Capture the cell that displays the provided text and extract its (x, y) central coordinate. 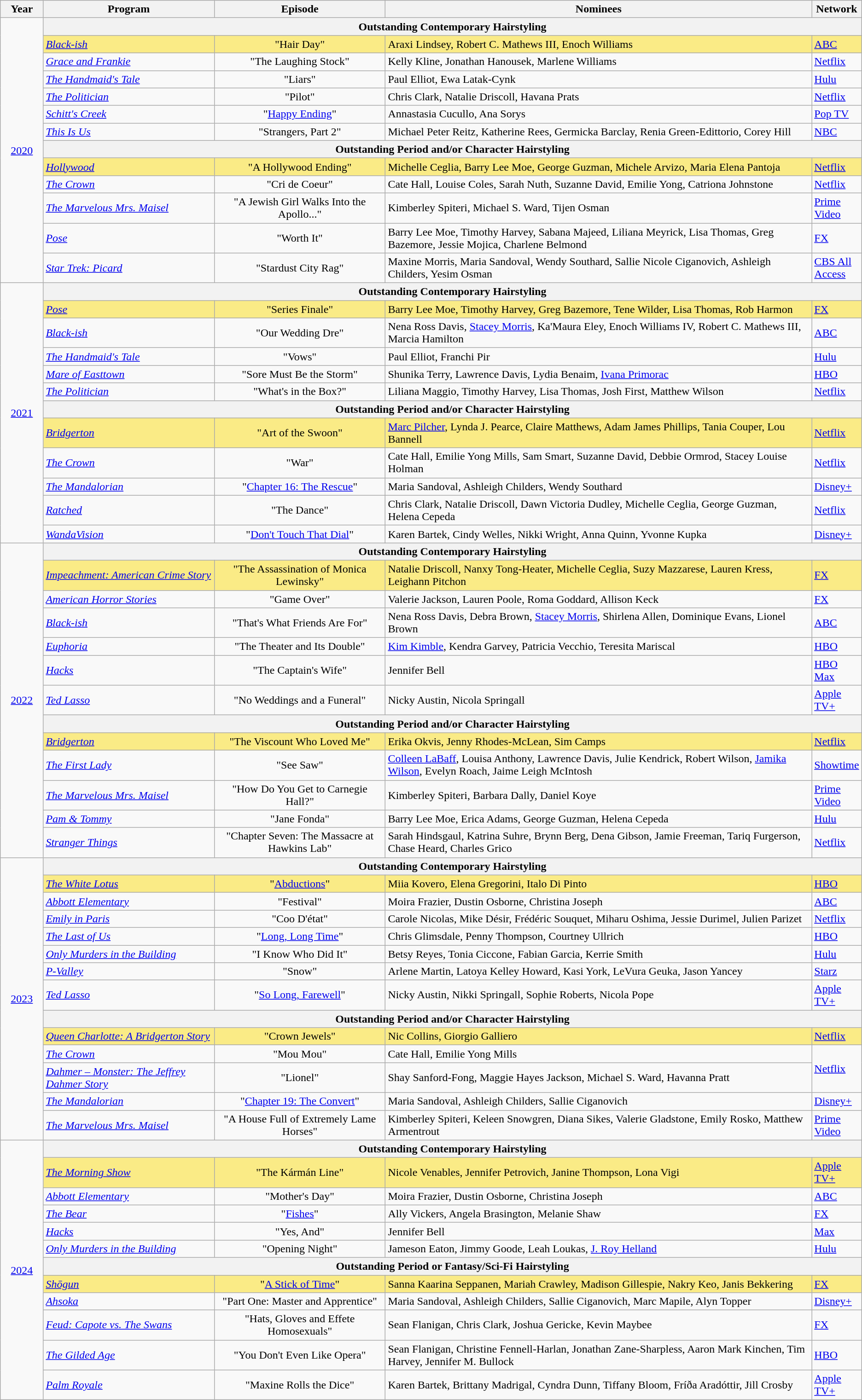
"You Don't Even Like Opera" (300, 1355)
Nicky Austin, Nicola Springall (599, 700)
Barry Lee Moe, Erica Adams, George Guzman, Helena Cepeda (599, 819)
Grace and Frankie (129, 62)
Nominees (599, 9)
Starz (837, 972)
NBC (837, 132)
Shay Sanford-Fong, Maggie Hayes Jackson, Michael S. Ward, Havanna Pratt (599, 1078)
"No Weddings and a Funeral" (300, 700)
American Horror Stories (129, 599)
The Bear (129, 1214)
"Lionel" (300, 1078)
Palm Royale (129, 1385)
Pam & Tommy (129, 819)
Nena Ross Davis, Debra Brown, Stacey Morris, Shirlena Allen, Dominique Evans, Lionel Brown (599, 623)
This Is Us (129, 132)
Kim Kimble, Kendra Garvey, Patricia Vecchio, Teresita Mariscal (599, 647)
Pop TV (837, 114)
"Vows" (300, 357)
Natalie Driscoll, Nanxy Tong-Heater, Michelle Ceglia, Suzy Mazzarese, Lauren Kress, Leighann Pitchon (599, 575)
Liliana Maggio, Timothy Harvey, Lisa Thomas, Josh First, Matthew Wilson (599, 392)
Michelle Ceglia, Barry Lee Moe, George Guzman, Michele Arvizo, Maria Elena Pantoja (599, 167)
Episode (300, 9)
Karen Bartek, Brittany Madrigal, Cyndra Dunn, Tiffany Bloom, Fríða Aradóttir, Jill Crosby (599, 1385)
Schitt's Creek (129, 114)
Sean Flanigan, Christine Fennell-Harlan, Jonathan Zane-Sharpless, Aaron Mark Kinchen, Tim Harvey, Jennifer M. Bullock (599, 1355)
The Gilded Age (129, 1355)
"Our Wedding Dre" (300, 333)
Sarah Hindsgaul, Katrina Suhre, Brynn Berg, Dena Gibson, Jamie Freeman, Tariq Furgerson, Chase Heard, Charles Grico (599, 842)
"I Know Who Did It" (300, 954)
Outstanding Period or Fantasy/Sci-Fi Hairstyling (452, 1266)
"Stardust City Rag" (300, 268)
Nic Collins, Giorgio Galliero (599, 1036)
Sean Flanigan, Chris Clark, Joshua Gericke, Kevin Maybee (599, 1325)
Year (22, 9)
Betsy Reyes, Tonia Ciccone, Fabian Garcia, Kerrie Smith (599, 954)
Miia Kovero, Elena Gregorini, Italo Di Pinto (599, 884)
Barry Lee Moe, Timothy Harvey, Sabana Majeed, Liliana Meyrick, Lisa Thomas, Greg Bazemore, Jessie Mojica, Charlene Belmond (599, 237)
Annastasia Cucullo, Ana Sorys (599, 114)
Arlene Martin, Latoya Kelley Howard, Kasi York, LeVura Geuka, Jason Yancey (599, 972)
"Part One: Master and Apprentice" (300, 1302)
"Don't Touch That Dial" (300, 534)
"Jane Fonda" (300, 819)
"A Jewish Girl Walks Into the Apollo..." (300, 208)
"Hair Day" (300, 44)
"The Kármán Line" (300, 1173)
Chris Clark, Natalie Driscoll, Dawn Victoria Dudley, Michelle Ceglia, George Guzman, Helena Cepeda (599, 510)
"Sore Must Be the Storm" (300, 374)
Araxi Lindsey, Robert C. Mathews III, Enoch Williams (599, 44)
"Series Finale" (300, 309)
Maria Sandoval, Ashleigh Childers, Wendy Southard (599, 486)
Dahmer – Monster: The Jeffrey Dahmer Story (129, 1078)
Program (129, 9)
2022 (22, 700)
Ratched (129, 510)
Emily in Paris (129, 919)
Nicky Austin, Nikki Springall, Sophie Roberts, Nicola Pope (599, 995)
Nena Ross Davis, Stacey Morris, Ka'Maura Eley, Enoch Williams IV, Robert C. Mathews III, Marcia Hamilton (599, 333)
Maria Sandoval, Ashleigh Childers, Sallie Ciganovich (599, 1101)
"Game Over" (300, 599)
"The Assassination of Monica Lewinsky" (300, 575)
Barry Lee Moe, Timothy Harvey, Greg Bazemore, Tene Wilder, Lisa Thomas, Rob Harmon (599, 309)
"The Viscount Who Loved Me" (300, 741)
Kimberley Spiteri, Keleen Snowgren, Diana Sikes, Valerie Gladstone, Emily Rosko, Matthew Armentrout (599, 1125)
Stranger Things (129, 842)
Kimberley Spiteri, Barbara Dally, Daniel Koye (599, 795)
"The Captain's Wife" (300, 670)
"Maxine Rolls the Dice" (300, 1385)
The White Lotus (129, 884)
Paul Elliot, Franchi Pir (599, 357)
2020 (22, 150)
Michael Peter Reitz, Katherine Rees, Germicka Barclay, Renia Green-Edittorio, Corey Hill (599, 132)
Shunika Terry, Lawrence Davis, Lydia Benaim, Ivana Primorac (599, 374)
Ally Vickers, Angela Brasington, Melanie Shaw (599, 1214)
"What's in the Box?" (300, 392)
Chris Clark, Natalie Driscoll, Havana Prats (599, 97)
Maria Sandoval, Ashleigh Childers, Sallie Ciganovich, Marc Mapile, Alyn Topper (599, 1302)
"Strangers, Part 2" (300, 132)
WandaVision (129, 534)
Ahsoka (129, 1302)
"Liars" (300, 79)
"Chapter 19: The Convert" (300, 1101)
Max (837, 1231)
"Mother's Day" (300, 1196)
Maxine Morris, Maria Sandoval, Wendy Southard, Sallie Nicole Ciganovich, Ashleigh Childers, Yesim Osman (599, 268)
"Snow" (300, 972)
The Morning Show (129, 1173)
Hollywood (129, 167)
Shōgun (129, 1284)
"Mou Mou" (300, 1054)
Marc Pilcher, Lynda J. Pearce, Claire Matthews, Adam James Phillips, Tania Couper, Lou Bannell (599, 433)
Showtime (837, 765)
Cate Hall, Louise Coles, Sarah Nuth, Suzanne David, Emilie Yong, Catriona Johnstone (599, 184)
2021 (22, 413)
"Coo D'état" (300, 919)
"Fishes" (300, 1214)
Euphoria (129, 647)
Erika Okvis, Jenny Rhodes-McLean, Sim Camps (599, 741)
Mare of Easttown (129, 374)
Queen Charlotte: A Bridgerton Story (129, 1036)
"A House Full of Extremely Lame Horses" (300, 1125)
Jameson Eaton, Jimmy Goode, Leah Loukas, J. Roy Helland (599, 1249)
2023 (22, 999)
"War" (300, 463)
The Last of Us (129, 936)
Colleen LaBaff, Louisa Anthony, Lawrence Davis, Julie Kendrick, Robert Wilson, Jamika Wilson, Evelyn Roach, Jaime Leigh McIntosh (599, 765)
Valerie Jackson, Lauren Poole, Roma Goddard, Allison Keck (599, 599)
"A Stick of Time" (300, 1284)
Paul Elliot, Ewa Latak-Cynk (599, 79)
"Art of the Swoon" (300, 433)
"Crown Jewels" (300, 1036)
HBO Max (837, 670)
"Long, Long Time" (300, 936)
Nicole Venables, Jennifer Petrovich, Janine Thompson, Lona Vigi (599, 1173)
Sanna Kaarina Seppanen, Mariah Crawley, Madison Gillespie, Nakry Keo, Janis Bekkering (599, 1284)
"Abductions" (300, 884)
Cate Hall, Emilie Yong Mills (599, 1054)
"Worth It" (300, 237)
"Opening Night" (300, 1249)
"Cri de Coeur" (300, 184)
Kelly Kline, Jonathan Hanousek, Marlene Williams (599, 62)
"See Saw" (300, 765)
P-Valley (129, 972)
"Chapter 16: The Rescue" (300, 486)
2024 (22, 1270)
Chris Glimsdale, Penny Thompson, Courtney Ullrich (599, 936)
"Chapter Seven: The Massacre at Hawkins Lab" (300, 842)
CBS All Access (837, 268)
"The Theater and Its Double" (300, 647)
Impeachment: American Crime Story (129, 575)
The First Lady (129, 765)
Star Trek: Picard (129, 268)
"The Laughing Stock" (300, 62)
Carole Nicolas, Mike Désir, Frédéric Souquet, Miharu Oshima, Jessie Durimel, Julien Parizet (599, 919)
"Festival" (300, 901)
"A Hollywood Ending" (300, 167)
Feud: Capote vs. The Swans (129, 1325)
"Happy Ending" (300, 114)
"That's What Friends Are For" (300, 623)
Cate Hall, Emilie Yong Mills, Sam Smart, Suzanne David, Debbie Ormrod, Stacey Louise Holman (599, 463)
"Pilot" (300, 97)
"Yes, And" (300, 1231)
"Hats, Gloves and Effete Homosexuals" (300, 1325)
"How Do You Get to Carnegie Hall?" (300, 795)
Karen Bartek, Cindy Welles, Nikki Wright, Anna Quinn, Yvonne Kupka (599, 534)
Network (837, 9)
"The Dance" (300, 510)
Kimberley Spiteri, Michael S. Ward, Tijen Osman (599, 208)
"So Long, Farewell" (300, 995)
